Find where the given text appears and provide that cell's center as (x, y) coordinate. 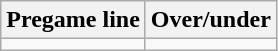
Pregame line (74, 20)
Over/under (210, 20)
